Pinpoint the cell where the given text exists, returning its [x, y] midpoint coordinate. 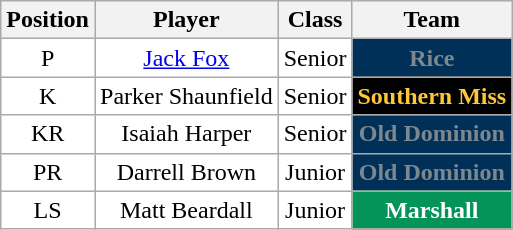
Player [186, 20]
Darrell Brown [186, 172]
Class [315, 20]
PR [48, 172]
Southern Miss [432, 96]
Rice [432, 58]
Isaiah Harper [186, 134]
P [48, 58]
Position [48, 20]
Team [432, 20]
LS [48, 210]
KR [48, 134]
Marshall [432, 210]
K [48, 96]
Matt Beardall [186, 210]
Parker Shaunfield [186, 96]
Jack Fox [186, 58]
